Search for the cell housing the specified text and yield its (x, y) center coordinate. 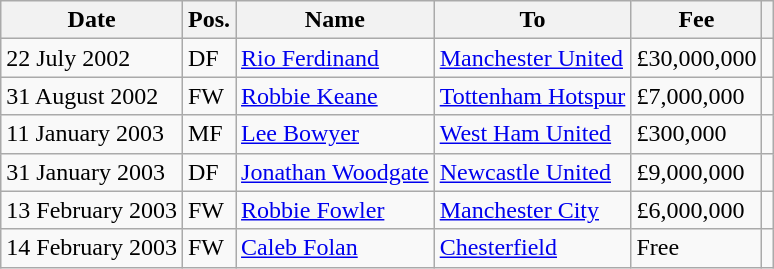
Manchester City (532, 210)
Chesterfield (532, 248)
MF (208, 134)
£6,000,000 (696, 210)
Rio Ferdinand (336, 58)
Manchester United (532, 58)
Lee Bowyer (336, 134)
Jonathan Woodgate (336, 172)
£300,000 (696, 134)
Robbie Fowler (336, 210)
Robbie Keane (336, 96)
31 August 2002 (92, 96)
West Ham United (532, 134)
Fee (696, 20)
Free (696, 248)
Caleb Folan (336, 248)
11 January 2003 (92, 134)
31 January 2003 (92, 172)
14 February 2003 (92, 248)
13 February 2003 (92, 210)
Date (92, 20)
£9,000,000 (696, 172)
22 July 2002 (92, 58)
Pos. (208, 20)
£7,000,000 (696, 96)
Name (336, 20)
Tottenham Hotspur (532, 96)
£30,000,000 (696, 58)
To (532, 20)
Newcastle United (532, 172)
